Scan for the cell matching the given text and deliver its (x, y) coordinate at center. 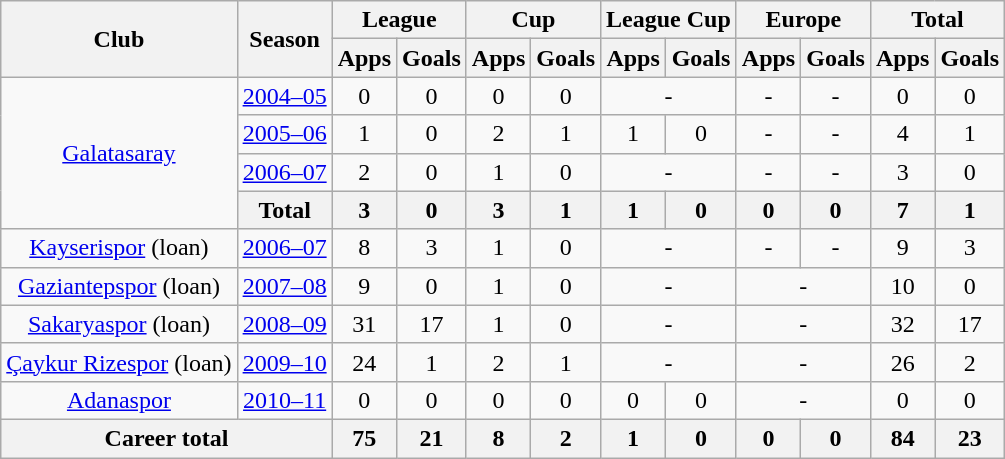
League Cup (669, 20)
Sakaryaspor (loan) (119, 324)
31 (364, 324)
2007–08 (284, 286)
Career total (166, 438)
4 (902, 134)
2005–06 (284, 134)
League (399, 20)
Çaykur Rizespor (loan) (119, 362)
2010–11 (284, 400)
21 (432, 438)
32 (902, 324)
84 (902, 438)
2009–10 (284, 362)
Kayserispor (loan) (119, 248)
Season (284, 39)
24 (364, 362)
2004–05 (284, 96)
Gaziantepspor (loan) (119, 286)
Europe (803, 20)
Club (119, 39)
7 (902, 210)
75 (364, 438)
Galatasaray (119, 153)
Adanaspor (119, 400)
2008–09 (284, 324)
Cup (533, 20)
26 (902, 362)
23 (970, 438)
10 (902, 286)
